Detect which cell encompasses the target text, then output its [X, Y] center coordinate. 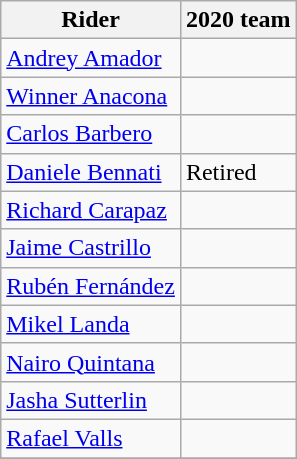
Rider [91, 20]
2020 team [238, 20]
Rubén Fernández [91, 286]
Winner Anacona [91, 96]
Mikel Landa [91, 324]
Daniele Bennati [91, 172]
Nairo Quintana [91, 362]
Andrey Amador [91, 58]
Carlos Barbero [91, 134]
Retired [238, 172]
Jasha Sutterlin [91, 400]
Jaime Castrillo [91, 248]
Richard Carapaz [91, 210]
Rafael Valls [91, 438]
